Capture the cell that displays the provided text and extract its (x, y) central coordinate. 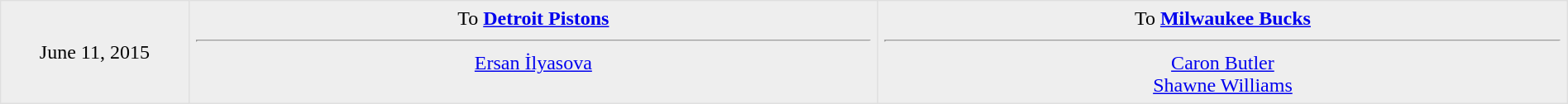
To Milwaukee Bucks Caron ButlerShawne Williams (1223, 52)
To Detroit Pistons Ersan İlyasova (533, 52)
June 11, 2015 (94, 52)
